Scan for the cell matching the given text and deliver its [x, y] coordinate at center. 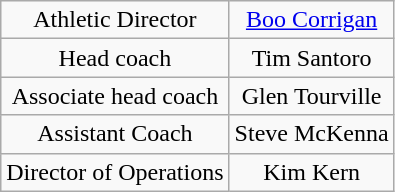
Associate head coach [115, 96]
Athletic Director [115, 20]
Head coach [115, 58]
Kim Kern [312, 172]
Glen Tourville [312, 96]
Tim Santoro [312, 58]
Steve McKenna [312, 134]
Boo Corrigan [312, 20]
Director of Operations [115, 172]
Assistant Coach [115, 134]
